Scan for the cell matching the given text and deliver its (x, y) coordinate at center. 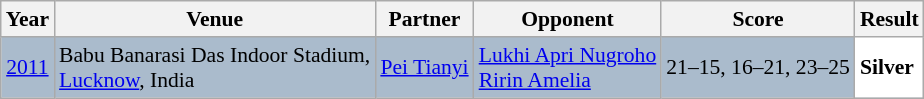
Partner (424, 19)
Lukhi Apri Nugroho Ririn Amelia (568, 68)
Babu Banarasi Das Indoor Stadium,Lucknow, India (214, 68)
Year (28, 19)
Pei Tianyi (424, 68)
Result (890, 19)
21–15, 16–21, 23–25 (758, 68)
2011 (28, 68)
Score (758, 19)
Silver (890, 68)
Opponent (568, 19)
Venue (214, 19)
